Locate the cell with the specified text and output its (X, Y) center coordinate. 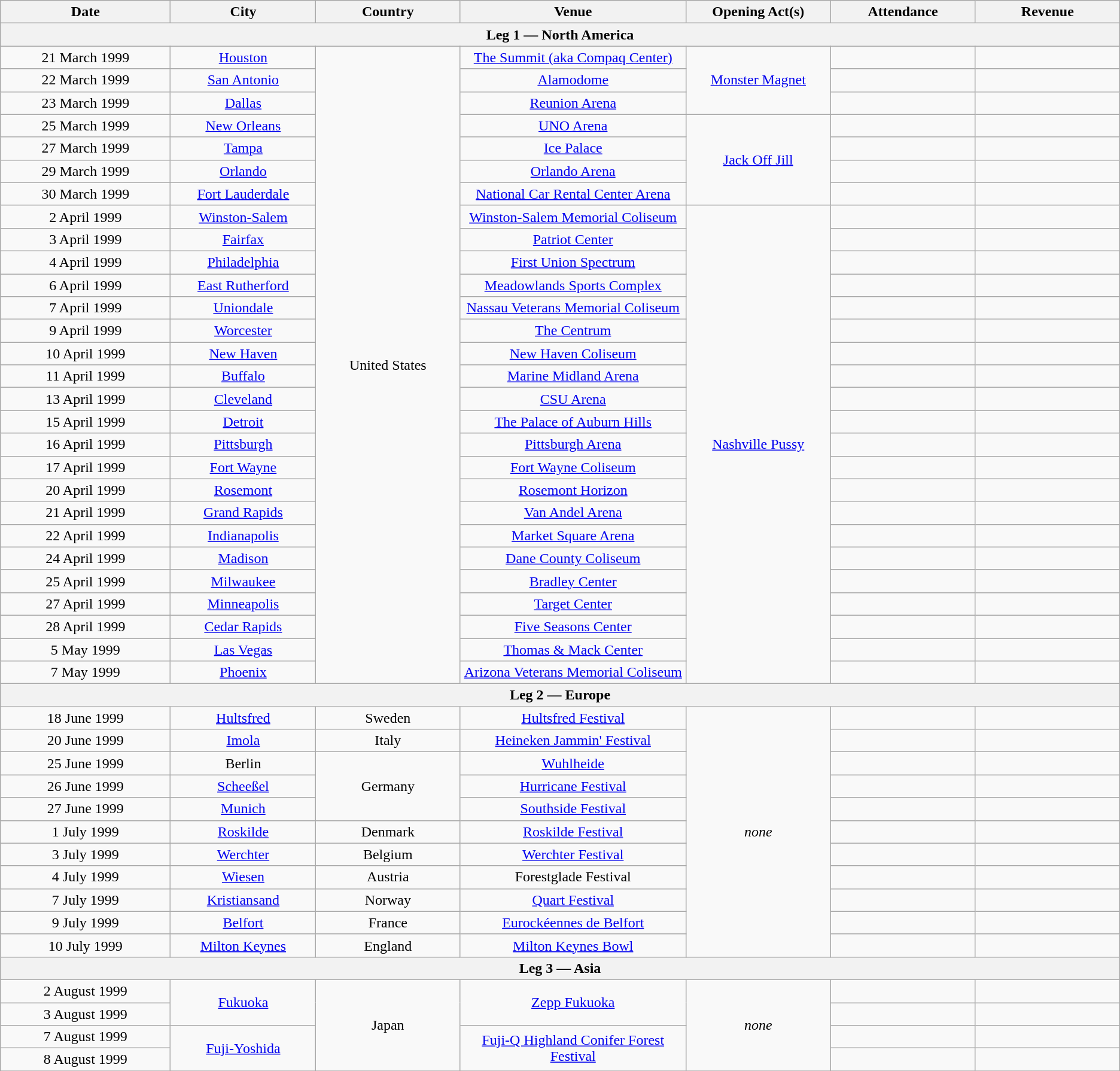
Werchter Festival (573, 854)
Denmark (388, 832)
7 April 1999 (86, 308)
20 April 1999 (86, 490)
Arizona Veterans Memorial Coliseum (573, 673)
27 March 1999 (86, 148)
8 August 1999 (86, 1060)
24 April 1999 (86, 558)
Revenue (1047, 12)
3 April 1999 (86, 239)
Pittsburgh (243, 445)
25 June 1999 (86, 763)
CSU Arena (573, 399)
26 June 1999 (86, 786)
Italy (388, 741)
Las Vegas (243, 649)
Fukuoka (243, 1002)
Madison (243, 558)
Fort Wayne Coliseum (573, 467)
Alamodome (573, 80)
Nassau Veterans Memorial Coliseum (573, 308)
East Rutherford (243, 285)
Hultsfred (243, 718)
Quart Festival (573, 900)
Five Seasons Center (573, 626)
2 August 1999 (86, 991)
Leg 1 — North America (560, 35)
New Haven Coliseum (573, 354)
17 April 1999 (86, 467)
29 March 1999 (86, 171)
Date (86, 12)
Norway (388, 900)
Werchter (243, 854)
27 June 1999 (86, 809)
Jack Off Jill (759, 160)
7 May 1999 (86, 673)
Bradley Center (573, 581)
Kristiansand (243, 900)
Attendance (903, 12)
Orlando (243, 171)
Cleveland (243, 399)
Germany (388, 786)
3 August 1999 (86, 1014)
Scheeßel (243, 786)
Thomas & Mack Center (573, 649)
Eurockéennes de Belfort (573, 923)
Milwaukee (243, 581)
Orlando Arena (573, 171)
3 July 1999 (86, 854)
New Orleans (243, 126)
Wiesen (243, 877)
4 April 1999 (86, 262)
Uniondale (243, 308)
Meadowlands Sports Complex (573, 285)
Japan (388, 1025)
1 July 1999 (86, 832)
Dallas (243, 103)
Houston (243, 57)
Milton Keynes Bowl (573, 945)
Indianapolis (243, 535)
21 March 1999 (86, 57)
9 April 1999 (86, 331)
Venue (573, 12)
Forestglade Festival (573, 877)
Fort Wayne (243, 467)
Target Center (573, 604)
Roskilde Festival (573, 832)
Detroit (243, 422)
5 May 1999 (86, 649)
Roskilde (243, 832)
Heineken Jammin' Festival (573, 741)
Winston-Salem (243, 217)
20 June 1999 (86, 741)
England (388, 945)
25 April 1999 (86, 581)
9 July 1999 (86, 923)
Milton Keynes (243, 945)
15 April 1999 (86, 422)
Hultsfred Festival (573, 718)
Reunion Arena (573, 103)
Fuji-Q Highland Conifer Forest Festival (573, 1048)
Market Square Arena (573, 535)
Tampa (243, 148)
Rosemont Horizon (573, 490)
The Centrum (573, 331)
25 March 1999 (86, 126)
Imola (243, 741)
Minneapolis (243, 604)
Wuhlheide (573, 763)
Opening Act(s) (759, 12)
Rosemont (243, 490)
Ice Palace (573, 148)
28 April 1999 (86, 626)
United States (388, 365)
22 March 1999 (86, 80)
Hurricane Festival (573, 786)
Worcester (243, 331)
Patriot Center (573, 239)
Sweden (388, 718)
10 April 1999 (86, 354)
Monster Magnet (759, 80)
First Union Spectrum (573, 262)
Pittsburgh Arena (573, 445)
Philadelphia (243, 262)
New Haven (243, 354)
San Antonio (243, 80)
23 March 1999 (86, 103)
Marine Midland Arena (573, 376)
6 April 1999 (86, 285)
Fort Lauderdale (243, 194)
Buffalo (243, 376)
Winston-Salem Memorial Coliseum (573, 217)
30 March 1999 (86, 194)
Austria (388, 877)
Phoenix (243, 673)
City (243, 12)
The Summit (aka Compaq Center) (573, 57)
Grand Rapids (243, 513)
Leg 3 — Asia (560, 968)
16 April 1999 (86, 445)
National Car Rental Center Arena (573, 194)
The Palace of Auburn Hills (573, 422)
Fuji-Yoshida (243, 1048)
Zepp Fukuoka (573, 1002)
Nashville Pussy (759, 444)
UNO Arena (573, 126)
Country (388, 12)
Belgium (388, 854)
Southside Festival (573, 809)
7 July 1999 (86, 900)
7 August 1999 (86, 1037)
4 July 1999 (86, 877)
Fairfax (243, 239)
22 April 1999 (86, 535)
2 April 1999 (86, 217)
France (388, 923)
Munich (243, 809)
11 April 1999 (86, 376)
Belfort (243, 923)
21 April 1999 (86, 513)
Cedar Rapids (243, 626)
Van Andel Arena (573, 513)
Berlin (243, 763)
Dane County Coliseum (573, 558)
18 June 1999 (86, 718)
10 July 1999 (86, 945)
Leg 2 — Europe (560, 695)
27 April 1999 (86, 604)
13 April 1999 (86, 399)
